Provide the (X, Y) coordinate of the cell's center where the given text is located.  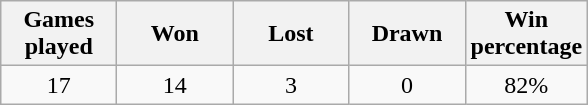
Lost (291, 34)
14 (175, 85)
Games played (59, 34)
0 (407, 85)
17 (59, 85)
Won (175, 34)
3 (291, 85)
82% (526, 85)
Drawn (407, 34)
Win percentage (526, 34)
